Capture the cell that displays the provided text and extract its [x, y] central coordinate. 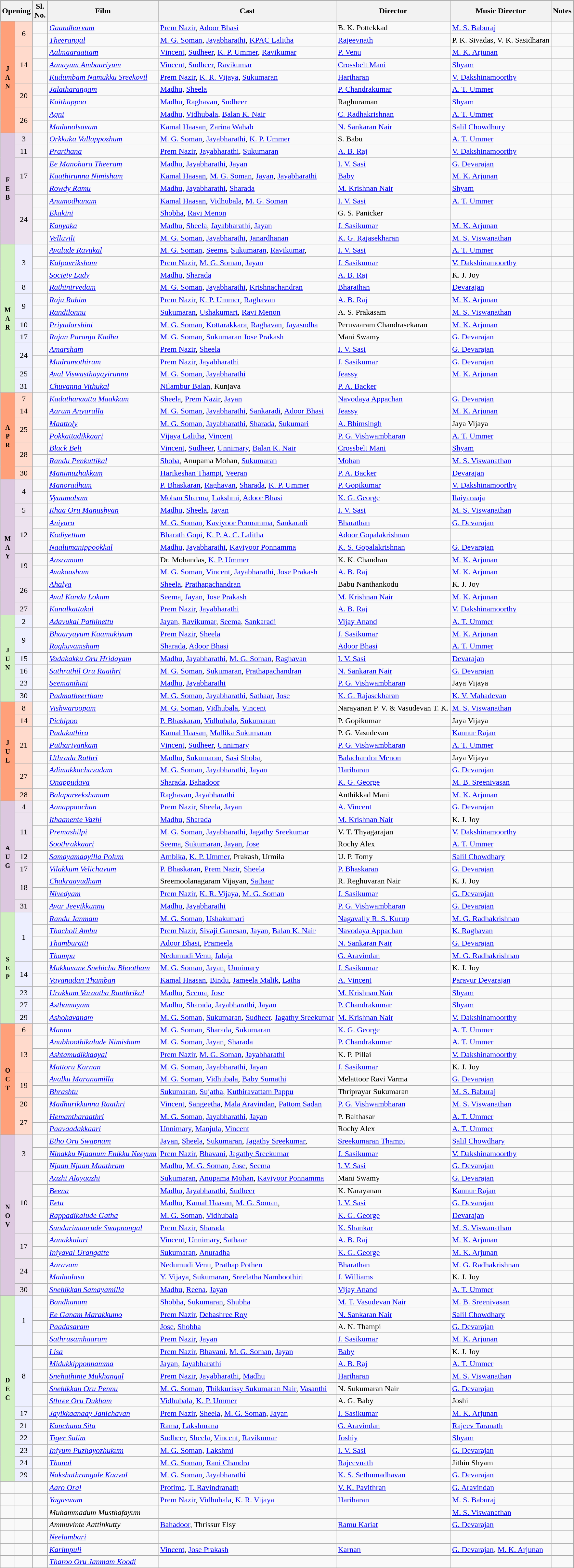
Ilaiyaraaja [501, 498]
Karimpuli [103, 1549]
MAR [8, 319]
Sheela, Prem Nazir, Jayan [247, 399]
Aalmaaraattam [103, 52]
Shoba, Anupama Mohan, Sukumaran [247, 461]
Madhu, Jayabharathi, M. G. Soman, Raghavan [247, 659]
Shobha, Sukumaran, Shubha [247, 1302]
Gaandharvam [103, 28]
Sharada, Adoor Bhasi [247, 646]
Iniyum Puzhayozhukum [103, 1450]
Prem Nazir, Bhavani, Jagathy Sreekumar [247, 1154]
Mohan [393, 461]
Bhaaryayum Kaamukiyum [103, 634]
J. Williams [393, 1277]
Joshiy [393, 1438]
Sukumaran, Anuradha [247, 1252]
P. Venu [393, 52]
M. G. Soman, Kottarakkara, Raghavan, Jayasudha [247, 324]
V. K. Pavithran [393, 1487]
Jayan, Ravikumar, Seema, Sankaradi [247, 621]
M. G. Soman, Sukumaran, Sudheer, Jagathy Sreekumar [247, 1017]
Vishwaroopam [103, 708]
Naalumanippookkal [103, 547]
Aniyara [103, 522]
Sharada, Bahadoor [247, 782]
Ithaanente Vazhi [103, 819]
Samayamaayilla Polum [103, 856]
Madhu, Jayabharathi, Kaviyoor Ponnamma [247, 547]
Black Belt [103, 448]
A. Bhimsingh [393, 424]
JUN [8, 659]
Agni [103, 114]
M. G. Soman, Sukumaran Jose Prakash [247, 337]
Aaravam [103, 1265]
Jose, Shobha [247, 1326]
Randu Penkuttikal [103, 461]
Ambika, K. P. Ummer, Prakash, Urmila [247, 856]
Madhu, Jayabharathi, Sudheer [247, 1191]
Society Lady [103, 275]
Mattoru Karnan [103, 1067]
Madhu, Jayabharathi, Jayan [247, 163]
Jayan, Jayabharathi [247, 1364]
Prem Nazir, K. R. Vijaya, Sukumaran [247, 77]
Mudramothiram [103, 362]
Cast [247, 11]
M. G. Soman, Vincent, Jayabharathi, Jose Prakash [247, 572]
Paadasaram [103, 1326]
Kadathanaattu Maakkam [103, 399]
Peruvaaram Chandrasekaran [393, 324]
Bandhanam [103, 1302]
Rajan Paranja Kadha [103, 337]
M. T. Vasudevan Nair [393, 1302]
Sukumaran, Sujatha, Kuthiravattam Pappu [247, 1091]
Prem Nazir, K. R. Vijaya, M. G. Soman [247, 894]
P. K. Sivadas, V. K. Sasidharan [501, 40]
Ashtamudikkaayal [103, 1054]
Kamal Haasan, M. G. Soman, Jayan, Jayabharathi [247, 176]
Bhrashtu [103, 1091]
OCT [8, 1079]
Prarthana [103, 151]
M. G. Soman, Lakshmi [247, 1450]
Bahadoor, Thrissur Elsy [247, 1524]
Raju Rahim [103, 300]
Padakuthira [103, 733]
Kalpavriksham [103, 263]
M. G. Soman, Jayan, Sharada [247, 1042]
Sheela, Prathapachandran [247, 584]
FEB [8, 189]
Ramu Kariat [393, 1524]
Madanolsavam [103, 126]
Midukkipponnamma [103, 1364]
Orkkuka Vallappozhum [103, 139]
Prem Nazir, Debashree Roy [247, 1314]
Seemanthini [103, 683]
Aval Kanda Lokam [103, 597]
Nedumudi Venu, Prathap Pothen [247, 1265]
Karnan [393, 1549]
Vilakkum Velichavum [103, 869]
Kamal Haasan, Mallika Sukumaran [247, 733]
Aazhi Alayaazhi [103, 1178]
JAN [8, 77]
Thampu [103, 955]
M. G. Soman, Vidhubala, Vincent [247, 708]
Nilambur Balan, Kunjava [247, 386]
M. G. Soman, Rani Chandra [247, 1463]
JUL [8, 751]
M. G. Soman, Jayabharathi, Janardhanan [247, 238]
Amarsham [103, 349]
SEP [8, 968]
Sukumaran, Anupama Mohan, Kaviyoor Ponnamma [247, 1178]
Vincent, Sudheer, Unnimary [247, 745]
Etho Oru Swapnam [103, 1141]
Theerangal [103, 40]
Ninakku Njaanum Enikku Neeyum [103, 1154]
K. Narayanan [393, 1191]
Music Director [501, 11]
Balachandra Menon [393, 758]
V. T. Thyagarajan [393, 832]
22 [23, 1438]
Prem Nazir, Sivaji Ganesan, Jayan, Balan K. Nair [247, 931]
Nakshathrangale Kaaval [103, 1475]
Sundarimaarude Swapnangal [103, 1228]
Iniyaval Urangatte [103, 1252]
Kamal Haasan, Bindu, Jameela Malik, Latha [247, 980]
Madhu, Sharada, Jayabharathi, Jayan [247, 1005]
Harikeshan Thampi, Veeran [247, 473]
Rathinirvedam [103, 287]
APR [8, 436]
Shobha, Ravi Menon [247, 213]
K. Shankar [393, 1228]
Manimuzhakkam [103, 473]
Rajeev Taranath [501, 1426]
Madhu, Sheela, Jayan [247, 510]
Thamburatti [103, 943]
M. G. Soman, Jayabharathi, Sharada, Sukumari [247, 424]
Kudumbam Namukku Sreekovil [103, 77]
Raghuraman [393, 102]
Madhu, Vidhubala, Balan K. Nair [247, 114]
Director [393, 11]
M. G. Soman, Ushakumari [247, 918]
Aanakkalari [103, 1240]
Padmatheertham [103, 696]
P. Bhaskaran [393, 869]
Randu Janmam [103, 918]
5 [23, 510]
Premashilpi [103, 832]
Prem Nazir, Jayabharathi, Sukumaran [247, 151]
Protima, T. Ravindranath [247, 1487]
A. S. Prakasam [393, 312]
A. G. Baby [393, 1401]
Mohan Sharma, Lakshmi, Adoor Bhasi [247, 498]
Velluvili [103, 238]
Hemantharaathri [103, 1116]
NOV [8, 1215]
Sathrusamhaaram [103, 1339]
Maattoly [103, 424]
Rappadikalude Gatha [103, 1215]
M. G. Soman, Vidhubala [247, 1215]
Priyadarshini [103, 324]
16 [23, 671]
Unnimary, Manjula, Vincent [247, 1129]
Aasramam [103, 559]
Nivedyam [103, 894]
Chuvanna Vithukal [103, 386]
M. G. Soman, Jayabharathi, Sathaar, Jose [247, 696]
Narayanan P. V. & Vasudevan T. K. [393, 708]
Mannu [103, 1030]
Tiger Salim [103, 1438]
Madhu, Seema, Jose [247, 993]
M. G. Soman, Thikkurissy Sukumaran Nair, Vasanthi [247, 1389]
Kodiyettam [103, 535]
K. S. Gopalakrishnan [393, 547]
G. S. Panicker [393, 213]
Avalude Ravukal [103, 250]
A. N. Thampi [393, 1326]
18 [23, 887]
Madhu, Raghavan, Sudheer [247, 102]
Kaathirunna Nimisham [103, 176]
Neelambari [103, 1537]
Prem Nazir, Adoor Bhasi [247, 28]
Anumodhanam [103, 201]
K. V. Mahadevan [501, 696]
Paravur Devarajan [501, 980]
P. Bhaskaran, Prem Nazir, Sheela [247, 869]
Madhu, Jayabharathi, Sharada [247, 189]
Yagaswam [103, 1500]
Thanal [103, 1463]
Prem Nazir, Vidhubala, K. R. Vijaya [247, 1500]
Film [103, 11]
Urakkam Varaatha Raathrikal [103, 993]
Vincent, Sudheer, Ravikumar [247, 65]
Njaan Njaan Maathram [103, 1166]
Avar Jeevikkunnu [103, 906]
B. K. Pottekkad [393, 28]
Jayan, Sheela, Sukumaran, Jagathy Sreekumar, [247, 1141]
R. Reghuvaran Nair [393, 881]
Vyaamoham [103, 498]
Jithin Shyam [501, 1463]
M. G. Soman, Jayan, Unnimary [247, 968]
M. G. Soman, Jayabharathi, Sankaradi, Adoor Bhasi [247, 411]
Thriprayar Sukumaran [393, 1091]
Madhu, Kamal Haasan, M. G. Soman, [247, 1203]
Lisa [103, 1351]
Raghavan, Jayabharathi [247, 795]
M. G. Soman, Jayabharathi, K. P. Ummer [247, 139]
Onappudava [103, 782]
M. G. Soman, Sukumaran, Prathapachandran [247, 671]
Madhu, Sukumaran, Sasi Shoba, [247, 758]
Sukumaran, Ushakumari, Ravi Menon [247, 312]
Prem Nazir, M. G. Soman, Jayan [247, 263]
Prem Nazir, Sheela, M. G. Soman, Jayan [247, 1413]
15 [23, 659]
S. Babu [393, 139]
Aaro Oral [103, 1487]
Madhu, M. G. Soman, Jose, Seema [247, 1166]
Sathrathil Oru Raathri [103, 671]
Ashokavanam [103, 1017]
Aarum Anyaralla [103, 411]
Asthamayam [103, 1005]
Sthree Oru Dukham [103, 1401]
Prem Nazir, Bhavani, M. G. Soman, Jayan [247, 1351]
Snehikkan Oru Pennu [103, 1389]
Prem Nazir, Sheela, Jayan [247, 807]
Sreekumaran Thampi [393, 1141]
7 [23, 399]
13 [23, 1054]
K. P. Pillai [393, 1054]
Randilonnu [103, 312]
Vincent, Jose Prakash [247, 1549]
U. P. Tomy [393, 856]
Sudheer, Sheela, Vincent, Ravikumar [247, 1438]
K. Raghavan [501, 931]
AUG [8, 857]
P. Bhaskaran, Raghavan, Sharada, K. P. Ummer [247, 485]
P. Bhaskaran, Vidhubala, Sukumaran [247, 720]
Paavaadakkaari [103, 1129]
Raghuvamsham [103, 646]
K. S. Sethumadhavan [393, 1475]
Vincent, Sudheer, K. P. Ummer, Ravikumar [247, 52]
Madhu, Sheela [247, 89]
P. G. Vasudevan [393, 733]
Rowdy Ramu [103, 189]
2 [23, 621]
Vidhubala, K. P. Ummer [247, 1401]
Seema, Sukumaran, Jayan, Jose [247, 844]
Ammuvinte Aattinkutty [103, 1524]
Eeta [103, 1203]
Madhu, Reena, Jayan [247, 1289]
Madaalasa [103, 1277]
Kaithappoo [103, 102]
M. G. Soman, Kaviyoor Ponnamma, Sankaradi [247, 522]
Babu Nanthankodu [393, 584]
Nedumudi Venu, Jalaja [247, 955]
Anthikkad Mani [393, 795]
M. G. Soman, Jayabharathi, Krishnachandran [247, 287]
Vadakakku Oru Hridayam [103, 659]
Avakaasham [103, 572]
P. Balthasar [393, 1116]
Avalku Maranamilla [103, 1079]
Mukkuvane Snehicha Bhootham [103, 968]
Soothrakkaari [103, 844]
Madhurikkunna Raathri [103, 1104]
Sreemoolanagaram Vijayan, Sathaar [247, 881]
Kanalkattakal [103, 609]
Aanayum Ambaariyum [103, 65]
Aval Viswasthayayirunnu [103, 374]
M. G. Soman, Seema, Sukumaran, Ravikumar, [247, 250]
Kanyaka [103, 226]
Adavukal Pathinettu [103, 621]
Adoor Bhasi [393, 646]
Muhammadum Musthafayum [103, 1512]
M. G. Soman, Jayabharathi, KPAC Lalitha [247, 40]
Snehathinte Mukhangal [103, 1376]
DEC [8, 1389]
Anubhoothikalude Nimisham [103, 1042]
Melattoor Ravi Varma [393, 1079]
Rama, Lakshmana [247, 1426]
M. G. Soman, Jayabharathi, Jagathy Sreekumar [247, 832]
Bharath Gopi, K. P. A. C. Lalitha [247, 535]
Vincent, Unnimary, Sathaar [247, 1240]
Jayikkaanaay Janichavan [103, 1413]
Prem Nazir, Jayan [247, 1339]
Kamal Haasan, Vidhubala, M. G. Soman [247, 201]
Opening [16, 11]
Tharoo Oru Janmam Koodi [103, 1562]
Balapareekshanam [103, 795]
Madhu, Sheela, Jayabharathi, Jayan [247, 226]
Uthrada Rathri [103, 758]
Vijaya Lalitha, Vincent [247, 436]
Sl.No. [40, 11]
Kamal Haasan, Zarina Wahab [247, 126]
Snehikkan Samayamilla [103, 1289]
Kanchana Sita [103, 1426]
Chakraayudham [103, 881]
Adoor Gopalakrishnan [393, 535]
Pichipoo [103, 720]
Prem Nazir, M. G. Soman, Jayabharathi [247, 1054]
Vincent, Sangeetha, Mala Aravindan, Pattom Sadan [247, 1104]
G. Devarajan, M. K. Arjunan [501, 1549]
Puthariyankam [103, 745]
Vincent, Sudheer, Unnimary, Balan K. Nair [247, 448]
Notes [562, 11]
Prem Nazir, Sharada [247, 1228]
C. Radhakrishnan [393, 114]
Seema, Jayan, Jose Prakash [247, 597]
M. G. Soman, Sharada, Sukumaran [247, 1030]
Y. Vijaya, Sukumaran, Sreelatha Namboothiri [247, 1277]
Ithaa Oru Manushyan [103, 510]
Ee Ganam Marakkumo [103, 1314]
N. Sukumaran Nair [393, 1389]
Ee Manohara Theeram [103, 163]
Manoradham [103, 485]
Beena [103, 1191]
Joshi [501, 1401]
Prem Nazir, Jayabharathi, Madhu [247, 1376]
Nagavally R. S. Kurup [393, 918]
Jalatharangam [103, 89]
Adimakkachavadam [103, 770]
Prem Nazir, K. P. Ummer, Raghavan [247, 300]
Thacholi Ambu [103, 931]
Vayanadan Thamban [103, 980]
Adoor Bhasi, Prameela [247, 943]
Ahalya [103, 584]
Aanappaachan [103, 807]
K. K. Chandran [393, 559]
Salil Chowdhury [501, 126]
Ekakini [103, 213]
MAY [8, 547]
M. G. Soman, Vidhubala, Baby Sumathi [247, 1079]
Dr. Mohandas, K. P. Ummer [247, 559]
Pokkattadikkaari [103, 436]
